Return the [x, y] coordinate for the center point of the cell that contains the specified text.  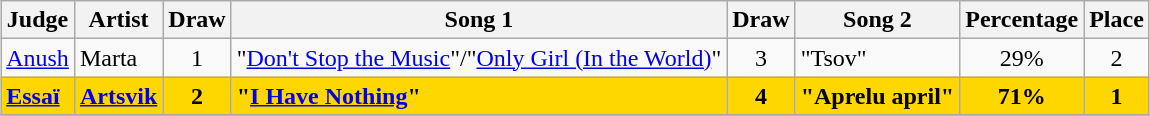
Song 2 [878, 20]
Place [1117, 20]
3 [761, 58]
Judge [38, 20]
71% [1022, 96]
4 [761, 96]
29% [1022, 58]
"I Have Nothing" [479, 96]
Marta [118, 58]
"Don't Stop the Music"/"Only Girl (In the World)" [479, 58]
Essaï [38, 96]
Percentage [1022, 20]
Artsvik [118, 96]
Anush [38, 58]
Song 1 [479, 20]
"Aprelu april" [878, 96]
"Tsov" [878, 58]
Artist [118, 20]
